Detect which cell encompasses the target text, then output its (X, Y) center coordinate. 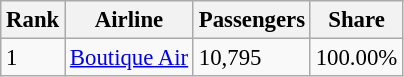
Share (356, 20)
1 (33, 58)
100.00% (356, 58)
Passengers (252, 20)
10,795 (252, 58)
Rank (33, 20)
Boutique Air (130, 58)
Airline (130, 20)
